Scan for the cell matching the given text and deliver its (X, Y) coordinate at center. 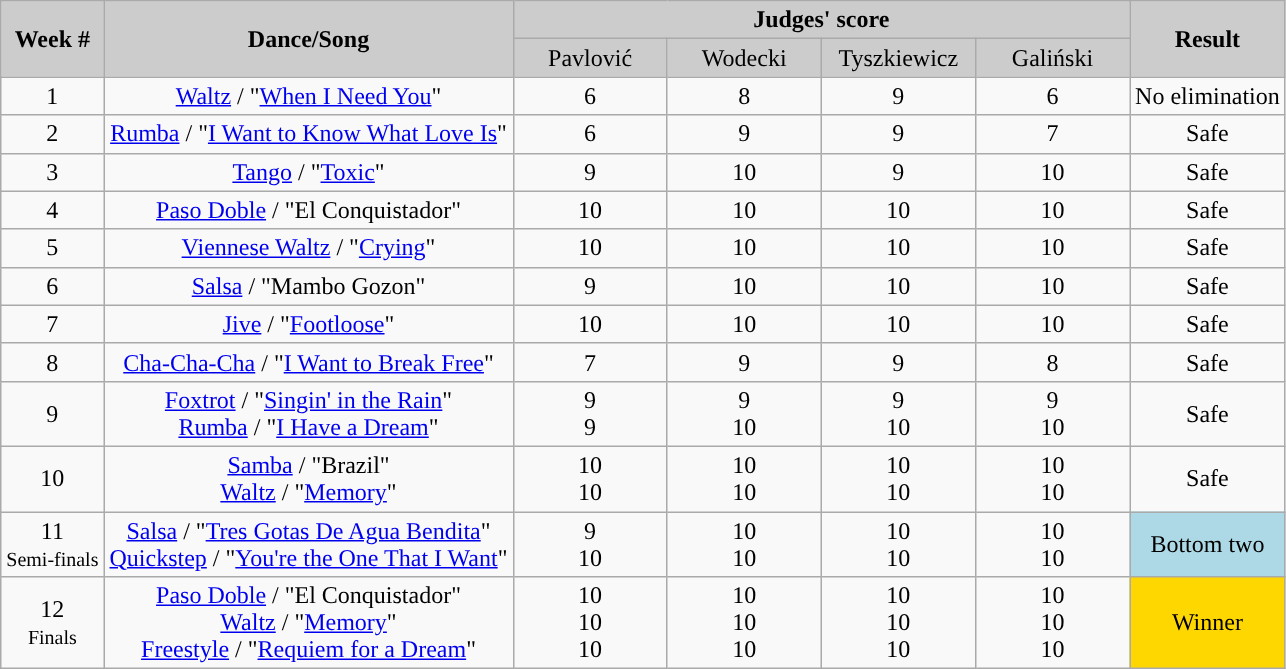
Foxtrot / "Singin' in the Rain"Rumba / "I Have a Dream" (308, 414)
12Finals (52, 623)
3 (52, 172)
4 (52, 210)
Waltz / "When I Need You" (308, 96)
Paso Doble / "El Conquistador" (308, 210)
2 (52, 134)
Wodecki (744, 58)
99 (590, 414)
Dance/Song (308, 39)
Jive / "Footloose" (308, 324)
Tango / "Toxic" (308, 172)
5 (52, 248)
1 (52, 96)
Week # (52, 39)
Winner (1208, 623)
Result (1208, 39)
No elimination (1208, 96)
Paso Doble / "El Conquistador"Waltz / "Memory"Freestyle / "Requiem for a Dream" (308, 623)
Rumba / "I Want to Know What Love Is" (308, 134)
Viennese Waltz / "Crying" (308, 248)
11Semi-finals (52, 544)
Bottom two (1208, 544)
Salsa / "Tres Gotas De Agua Bendita"Quickstep / "You're the One That I Want" (308, 544)
Cha-Cha-Cha / "I Want to Break Free" (308, 362)
Tyszkiewicz (898, 58)
Salsa / "Mambo Gozon" (308, 286)
Galiński (1052, 58)
Pavlović (590, 58)
Judges' score (821, 20)
Samba / "Brazil"Waltz / "Memory" (308, 478)
